Detect which cell encompasses the target text, then output its [X, Y] center coordinate. 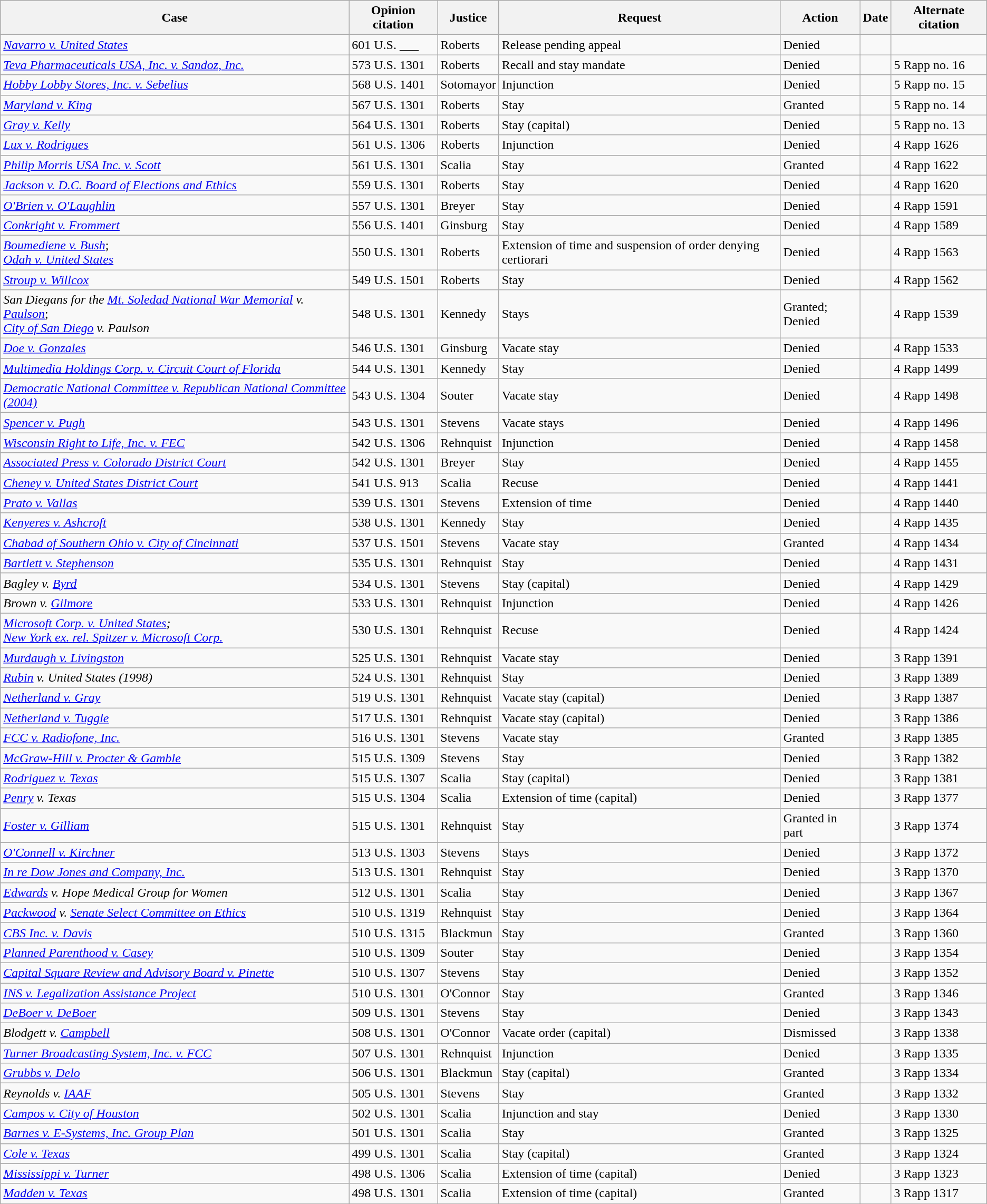
Maryland v. King [175, 105]
3 Rapp 1334 [938, 1073]
4 Rapp 1498 [938, 395]
3 Rapp 1317 [938, 1193]
Hobby Lobby Stores, Inc. v. Sebelius [175, 85]
4 Rapp 1429 [938, 583]
Gray v. Kelly [175, 125]
4 Rapp 1434 [938, 543]
3 Rapp 1377 [938, 798]
Turner Broadcasting System, Inc. v. FCC [175, 1053]
Foster v. Gilliam [175, 826]
546 U.S. 1301 [393, 348]
Rodriguez v. Texas [175, 778]
Barnes v. E-Systems, Inc. Group Plan [175, 1133]
3 Rapp 1338 [938, 1033]
Alternate citation [938, 18]
Dismissed [820, 1033]
Prato v. Vallas [175, 503]
3 Rapp 1360 [938, 933]
513 U.S. 1301 [393, 872]
3 Rapp 1367 [938, 892]
505 U.S. 1301 [393, 1093]
Lux v. Rodrigues [175, 145]
3 Rapp 1391 [938, 657]
4 Rapp 1620 [938, 185]
Jackson v. D.C. Board of Elections and Ethics [175, 185]
537 U.S. 1501 [393, 543]
Opinion citation [393, 18]
Microsoft Corp. v. United States;New York ex. rel. Spitzer v. Microsoft Corp. [175, 630]
601 U.S. ___ [393, 45]
4 Rapp 1426 [938, 603]
515 U.S. 1304 [393, 798]
Philip Morris USA Inc. v. Scott [175, 165]
3 Rapp 1335 [938, 1053]
559 U.S. 1301 [393, 185]
3 Rapp 1382 [938, 758]
Edwards v. Hope Medical Group for Women [175, 892]
550 U.S. 1301 [393, 252]
517 U.S. 1301 [393, 718]
4 Rapp 1591 [938, 205]
498 U.S. 1306 [393, 1173]
CBS Inc. v. Davis [175, 933]
515 U.S. 1307 [393, 778]
3 Rapp 1332 [938, 1093]
Murdaugh v. Livingston [175, 657]
3 Rapp 1364 [938, 912]
535 U.S. 1301 [393, 563]
3 Rapp 1370 [938, 872]
542 U.S. 1306 [393, 443]
Brown v. Gilmore [175, 603]
4 Rapp 1626 [938, 145]
510 U.S. 1301 [393, 993]
3 Rapp 1330 [938, 1113]
Grubbs v. Delo [175, 1073]
506 U.S. 1301 [393, 1073]
5 Rapp no. 14 [938, 105]
556 U.S. 1401 [393, 225]
Madden v. Texas [175, 1193]
Extension of time and suspension of order denying certiorari [640, 252]
O'Connell v. Kirchner [175, 852]
Planned Parenthood v. Casey [175, 953]
3 Rapp 1352 [938, 973]
549 U.S. 1501 [393, 280]
Case [175, 18]
Mississippi v. Turner [175, 1173]
Release pending appeal [640, 45]
501 U.S. 1301 [393, 1133]
533 U.S. 1301 [393, 603]
Vacate stays [640, 423]
3 Rapp 1389 [938, 678]
Rubin v. United States (1998) [175, 678]
3 Rapp 1346 [938, 993]
530 U.S. 1301 [393, 630]
3 Rapp 1323 [938, 1173]
Conkright v. Frommert [175, 225]
Cole v. Texas [175, 1153]
498 U.S. 1301 [393, 1193]
Injunction and stay [640, 1113]
544 U.S. 1301 [393, 368]
4 Rapp 1441 [938, 483]
Netherland v. Tuggle [175, 718]
4 Rapp 1455 [938, 463]
Date [875, 18]
3 Rapp 1343 [938, 1013]
Justice [468, 18]
Stroup v. Willcox [175, 280]
543 U.S. 1304 [393, 395]
Request [640, 18]
Vacate order (capital) [640, 1033]
3 Rapp 1387 [938, 698]
Granted in part [820, 826]
4 Rapp 1562 [938, 280]
Cheney v. United States District Court [175, 483]
5 Rapp no. 13 [938, 125]
4 Rapp 1589 [938, 225]
3 Rapp 1385 [938, 738]
516 U.S. 1301 [393, 738]
541 U.S. 913 [393, 483]
Boumediene v. Bush;Odah v. United States [175, 252]
Multimedia Holdings Corp. v. Circuit Court of Florida [175, 368]
4 Rapp 1435 [938, 523]
510 U.S. 1307 [393, 973]
509 U.S. 1301 [393, 1013]
Sotomayor [468, 85]
4 Rapp 1440 [938, 503]
3 Rapp 1372 [938, 852]
4 Rapp 1622 [938, 165]
510 U.S. 1309 [393, 953]
Extension of time [640, 503]
561 U.S. 1306 [393, 145]
4 Rapp 1458 [938, 443]
561 U.S. 1301 [393, 165]
502 U.S. 1301 [393, 1113]
513 U.S. 1303 [393, 852]
4 Rapp 1499 [938, 368]
3 Rapp 1324 [938, 1153]
4 Rapp 1424 [938, 630]
507 U.S. 1301 [393, 1053]
543 U.S. 1301 [393, 423]
Spencer v. Pugh [175, 423]
Democratic National Committee v. Republican National Committee (2004) [175, 395]
Penry v. Texas [175, 798]
5 Rapp no. 16 [938, 65]
Bagley v. Byrd [175, 583]
3 Rapp 1325 [938, 1133]
San Diegans for the Mt. Soledad National War Memorial v. Paulson;City of San Diego v. Paulson [175, 314]
557 U.S. 1301 [393, 205]
4 Rapp 1563 [938, 252]
515 U.S. 1301 [393, 826]
Netherland v. Gray [175, 698]
510 U.S. 1315 [393, 933]
Bartlett v. Stephenson [175, 563]
Chabad of Southern Ohio v. City of Cincinnati [175, 543]
519 U.S. 1301 [393, 698]
Doe v. Gonzales [175, 348]
564 U.S. 1301 [393, 125]
573 U.S. 1301 [393, 65]
3 Rapp 1381 [938, 778]
Associated Press v. Colorado District Court [175, 463]
Packwood v. Senate Select Committee on Ethics [175, 912]
524 U.S. 1301 [393, 678]
Granted;Denied [820, 314]
Recall and stay mandate [640, 65]
O'Brien v. O'Laughlin [175, 205]
INS v. Legalization Assistance Project [175, 993]
534 U.S. 1301 [393, 583]
Campos v. City of Houston [175, 1113]
Kenyeres v. Ashcroft [175, 523]
4 Rapp 1533 [938, 348]
3 Rapp 1374 [938, 826]
512 U.S. 1301 [393, 892]
4 Rapp 1496 [938, 423]
3 Rapp 1354 [938, 953]
Capital Square Review and Advisory Board v. Pinette [175, 973]
510 U.S. 1319 [393, 912]
542 U.S. 1301 [393, 463]
525 U.S. 1301 [393, 657]
Action [820, 18]
4 Rapp 1431 [938, 563]
Reynolds v. IAAF [175, 1093]
FCC v. Radiofone, Inc. [175, 738]
DeBoer v. DeBoer [175, 1013]
3 Rapp 1386 [938, 718]
515 U.S. 1309 [393, 758]
4 Rapp 1539 [938, 314]
499 U.S. 1301 [393, 1153]
In re Dow Jones and Company, Inc. [175, 872]
McGraw-Hill v. Procter & Gamble [175, 758]
508 U.S. 1301 [393, 1033]
538 U.S. 1301 [393, 523]
567 U.S. 1301 [393, 105]
568 U.S. 1401 [393, 85]
Wisconsin Right to Life, Inc. v. FEC [175, 443]
539 U.S. 1301 [393, 503]
Blodgett v. Campbell [175, 1033]
5 Rapp no. 15 [938, 85]
548 U.S. 1301 [393, 314]
Navarro v. United States [175, 45]
Teva Pharmaceuticals USA, Inc. v. Sandoz, Inc. [175, 65]
